Return (X, Y) of the center of cell containing provided text 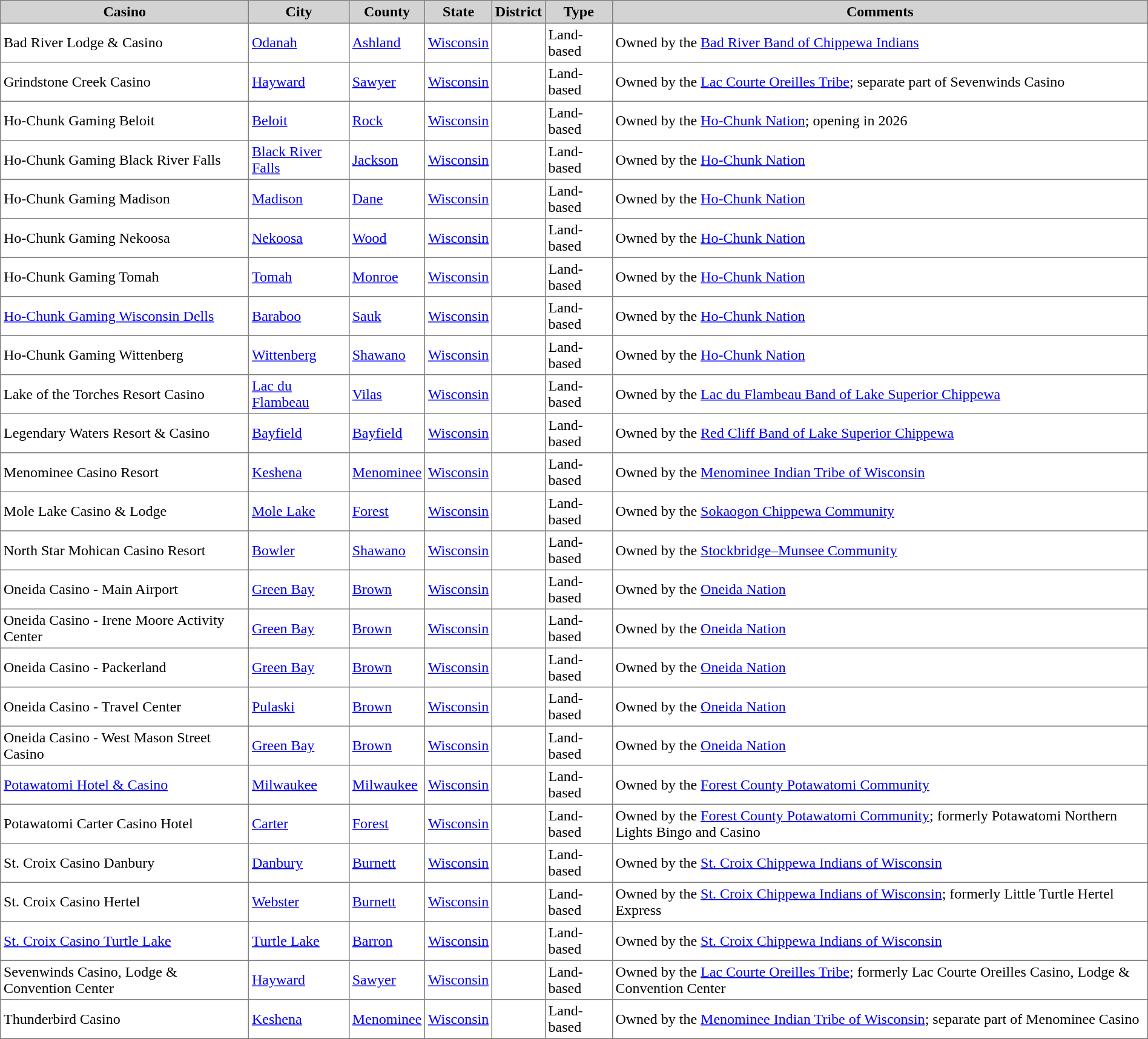
North Star Mohican Casino Resort (125, 550)
Ashland (386, 42)
Ho-Chunk Gaming Madison (125, 199)
Legendary Waters Resort & Casino (125, 433)
Owned by the Lac Courte Oreilles Tribe; formerly Lac Courte Oreilles Casino, Lodge & Convention Center (880, 980)
Madison (299, 199)
Comments (880, 12)
Monroe (386, 277)
Wood (386, 238)
St. Croix Casino Hertel (125, 902)
Dane (386, 199)
Oneida Casino - Irene Moore Activity Center (125, 628)
Menominee Casino Resort (125, 472)
Owned by the St. Croix Chippewa Indians of Wisconsin; formerly Little Turtle Hertel Express (880, 902)
Oneida Casino - West Mason Street Casino (125, 745)
Potawatomi Hotel & Casino (125, 785)
Pulaski (299, 707)
Owned by the Lac du Flambeau Band of Lake Superior Chippewa (880, 394)
City (299, 12)
Owned by the Stockbridge–Munsee Community (880, 550)
St. Croix Casino Turtle Lake (125, 941)
Type (579, 12)
Oneida Casino - Travel Center (125, 707)
Vilas (386, 394)
Bad River Lodge & Casino (125, 42)
Thunderbird Casino (125, 1019)
Potawatomi Carter Casino Hotel (125, 823)
Ho-Chunk Gaming Nekoosa (125, 238)
Lac du Flambeau (299, 394)
Owned by the Ho-Chunk Nation; opening in 2026 (880, 120)
Nekoosa (299, 238)
Baraboo (299, 316)
Owned by the Menominee Indian Tribe of Wisconsin (880, 472)
Ho-Chunk Gaming Wisconsin Dells (125, 316)
Mole Lake (299, 511)
Turtle Lake (299, 941)
Owned by the Red Cliff Band of Lake Superior Chippewa (880, 433)
Owned by the Lac Courte Oreilles Tribe; separate part of Sevenwinds Casino (880, 82)
Ho-Chunk Gaming Beloit (125, 120)
Casino (125, 12)
Beloit (299, 120)
Ho-Chunk Gaming Tomah (125, 277)
District (518, 12)
Lake of the Torches Resort Casino (125, 394)
Mole Lake Casino & Lodge (125, 511)
Black River Falls (299, 160)
Owned by the Menominee Indian Tribe of Wisconsin; separate part of Menominee Casino (880, 1019)
Oneida Casino - Packerland (125, 667)
Jackson (386, 160)
Sevenwinds Casino, Lodge & Convention Center (125, 980)
Odanah (299, 42)
Sauk (386, 316)
Owned by the Sokaogon Chippewa Community (880, 511)
Ho-Chunk Gaming Black River Falls (125, 160)
Barron (386, 941)
Bowler (299, 550)
Webster (299, 902)
Owned by the Bad River Band of Chippewa Indians (880, 42)
Oneida Casino - Main Airport (125, 589)
Ho-Chunk Gaming Wittenberg (125, 355)
Wittenberg (299, 355)
State (459, 12)
Owned by the Forest County Potawatomi Community; formerly Potawatomi Northern Lights Bingo and Casino (880, 823)
Tomah (299, 277)
Grindstone Creek Casino (125, 82)
Rock (386, 120)
Owned by the Forest County Potawatomi Community (880, 785)
St. Croix Casino Danbury (125, 863)
Danbury (299, 863)
Carter (299, 823)
County (386, 12)
